Locate the cell with the specified text and output its (x, y) center coordinate. 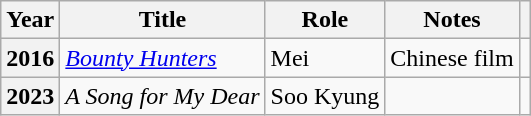
Notes (452, 20)
Title (162, 20)
A Song for My Dear (162, 96)
Role (325, 20)
Year (30, 20)
Bounty Hunters (162, 58)
2023 (30, 96)
Chinese film (452, 58)
Mei (325, 58)
2016 (30, 58)
Soo Kyung (325, 96)
